Find where the given text appears and provide that cell's center as [x, y] coordinate. 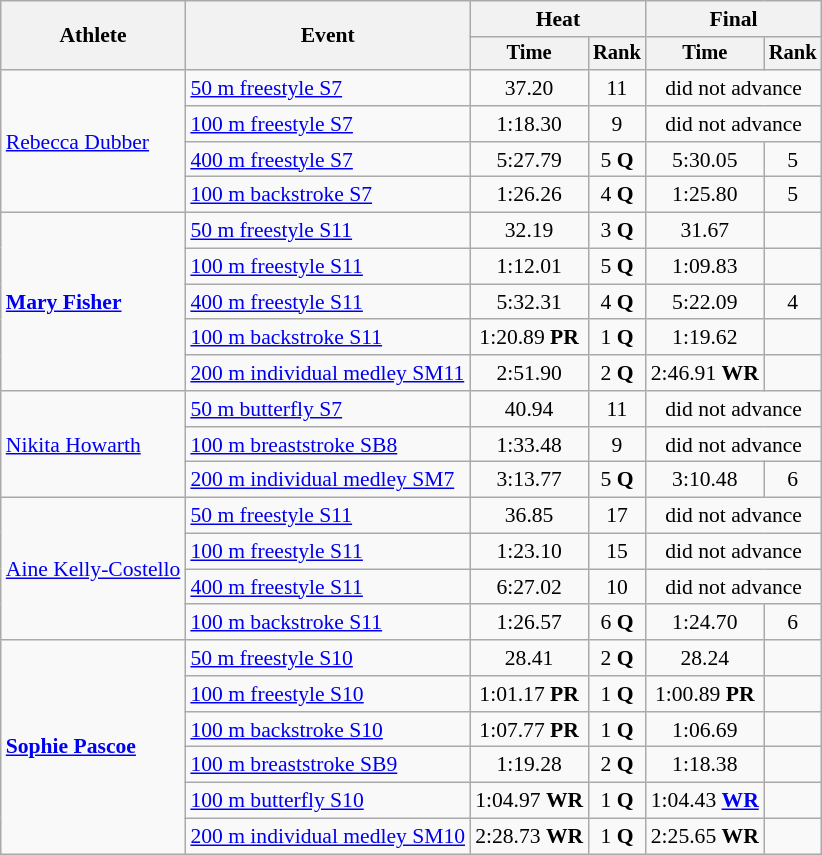
1:26.57 [529, 623]
200 m individual medley SM10 [328, 837]
1:00.89 PR [705, 694]
40.94 [529, 409]
1:23.10 [529, 552]
31.67 [705, 231]
100 m butterfly S10 [328, 801]
Rebecca Dubber [94, 141]
1:18.38 [705, 765]
400 m freestyle S7 [328, 160]
4 [793, 302]
1:19.62 [705, 338]
1:20.89 PR [529, 338]
2:46.91 WR [705, 373]
5:27.79 [529, 160]
1:18.30 [529, 124]
5:32.31 [529, 302]
200 m individual medley SM11 [328, 373]
28.41 [529, 658]
37.20 [529, 88]
1:26.26 [529, 195]
5:30.05 [705, 160]
1:19.28 [529, 765]
1:09.83 [705, 267]
100 m freestyle S7 [328, 124]
1:04.97 WR [529, 801]
10 [617, 587]
1:25.80 [705, 195]
36.85 [529, 516]
1:01.17 PR [529, 694]
6:27.02 [529, 587]
50 m butterfly S7 [328, 409]
Nikita Howarth [94, 444]
1:12.01 [529, 267]
1:07.77 PR [529, 730]
100 m freestyle S10 [328, 694]
1:04.43 WR [705, 801]
Event [328, 36]
15 [617, 552]
1:06.69 [705, 730]
6 Q [617, 623]
32.19 [529, 231]
100 m backstroke S10 [328, 730]
5:22.09 [705, 302]
17 [617, 516]
100 m breaststroke SB8 [328, 445]
3:10.48 [705, 480]
100 m breaststroke SB9 [328, 765]
3 Q [617, 231]
Heat [558, 19]
50 m freestyle S10 [328, 658]
28.24 [705, 658]
2:25.65 WR [705, 837]
1:33.48 [529, 445]
2:51.90 [529, 373]
1:24.70 [705, 623]
Mary Fisher [94, 302]
200 m individual medley SM7 [328, 480]
100 m backstroke S7 [328, 195]
50 m freestyle S7 [328, 88]
3:13.77 [529, 480]
Aine Kelly-Costello [94, 569]
Athlete [94, 36]
Final [734, 19]
Sophie Pascoe [94, 747]
2:28.73 WR [529, 837]
